Extract the [X, Y] coordinate from the center of the cell holding the provided text.  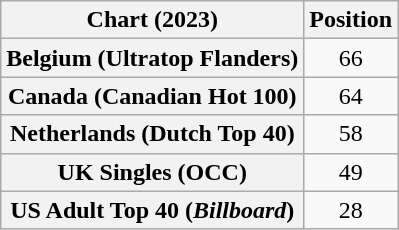
Netherlands (Dutch Top 40) [152, 134]
58 [351, 134]
Belgium (Ultratop Flanders) [152, 58]
Canada (Canadian Hot 100) [152, 96]
Chart (2023) [152, 20]
28 [351, 210]
49 [351, 172]
66 [351, 58]
Position [351, 20]
64 [351, 96]
US Adult Top 40 (Billboard) [152, 210]
UK Singles (OCC) [152, 172]
